From the cell containing the given text, extract its center point as [X, Y] coordinate. 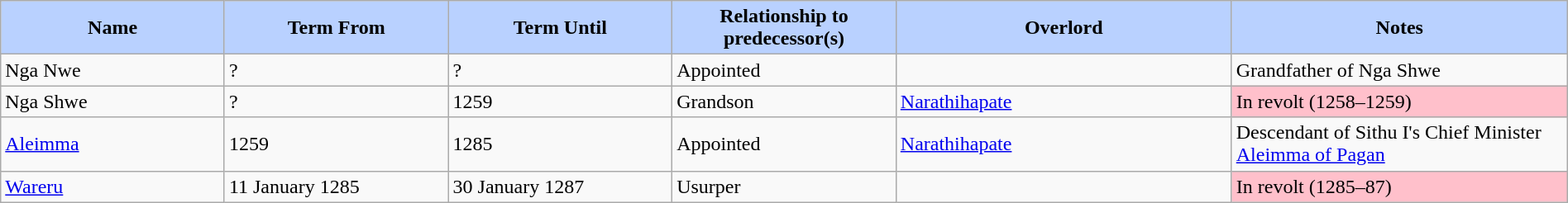
Grandson [784, 101]
Name [112, 28]
Usurper [784, 186]
Nga Nwe [112, 70]
Relationship to predecessor(s) [784, 28]
30 January 1287 [561, 186]
In revolt (1258–1259) [1399, 101]
Grandfather of Nga Shwe [1399, 70]
In revolt (1285–87) [1399, 186]
Wareru [112, 186]
Term Until [561, 28]
Aleimma [112, 144]
Notes [1399, 28]
1285 [561, 144]
Term From [336, 28]
Descendant of Sithu I's Chief Minister Aleimma of Pagan [1399, 144]
11 January 1285 [336, 186]
Overlord [1064, 28]
Nga Shwe [112, 101]
